Output the [X, Y] coordinate of the center of the cell containing the given text.  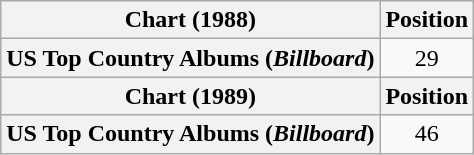
29 [427, 58]
Chart (1989) [190, 96]
Chart (1988) [190, 20]
46 [427, 134]
